Search for the cell housing the specified text and yield its [x, y] center coordinate. 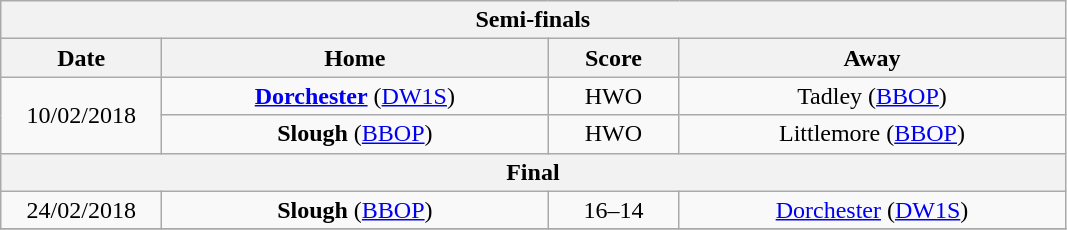
Away [872, 58]
24/02/2018 [82, 210]
16–14 [614, 210]
Littlemore (BBOP) [872, 134]
Final [533, 172]
Semi-finals [533, 20]
Tadley (BBOP) [872, 96]
Date [82, 58]
Score [614, 58]
10/02/2018 [82, 115]
Home [355, 58]
